Return the [X, Y] coordinate for the center point of the cell that contains the specified text.  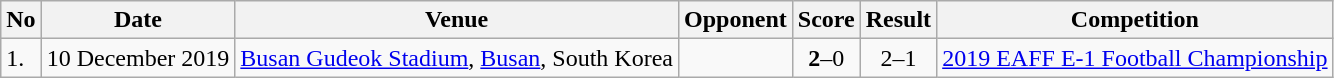
Venue [457, 20]
Opponent [736, 20]
Busan Gudeok Stadium, Busan, South Korea [457, 58]
Result [898, 20]
Competition [1135, 20]
2–0 [826, 58]
10 December 2019 [138, 58]
Score [826, 20]
No [21, 20]
2–1 [898, 58]
Date [138, 20]
2019 EAFF E-1 Football Championship [1135, 58]
1. [21, 58]
